Search for the cell housing the specified text and yield its (x, y) center coordinate. 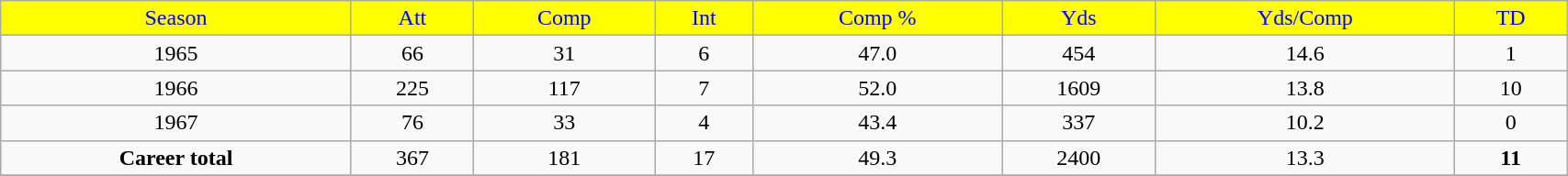
14.6 (1305, 53)
TD (1511, 18)
337 (1078, 123)
Int (704, 18)
10 (1511, 88)
4 (704, 123)
43.4 (878, 123)
17 (704, 158)
31 (564, 53)
1966 (176, 88)
76 (412, 123)
454 (1078, 53)
Season (176, 18)
225 (412, 88)
7 (704, 88)
10.2 (1305, 123)
367 (412, 158)
Comp % (878, 18)
13.3 (1305, 158)
47.0 (878, 53)
49.3 (878, 158)
Att (412, 18)
0 (1511, 123)
2400 (1078, 158)
66 (412, 53)
1965 (176, 53)
117 (564, 88)
181 (564, 158)
1609 (1078, 88)
11 (1511, 158)
Yds/Comp (1305, 18)
33 (564, 123)
6 (704, 53)
1967 (176, 123)
13.8 (1305, 88)
Yds (1078, 18)
Comp (564, 18)
1 (1511, 53)
52.0 (878, 88)
Career total (176, 158)
